Provide the (x, y) coordinate of the cell's center where the given text is located.  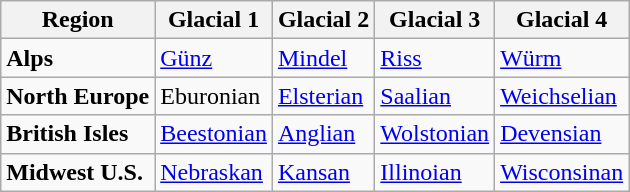
Elsterian (323, 96)
Region (78, 20)
Alps (78, 58)
Glacial 2 (323, 20)
Glacial 3 (435, 20)
Würm (562, 58)
Beestonian (214, 134)
British Isles (78, 134)
Devensian (562, 134)
Glacial 4 (562, 20)
North Europe (78, 96)
Nebraskan (214, 172)
Weichselian (562, 96)
Wolstonian (435, 134)
Midwest U.S. (78, 172)
Wisconsinan (562, 172)
Saalian (435, 96)
Eburonian (214, 96)
Anglian (323, 134)
Illinoian (435, 172)
Günz (214, 58)
Riss (435, 58)
Kansan (323, 172)
Mindel (323, 58)
Glacial 1 (214, 20)
